Output the [X, Y] coordinate of the center of the cell containing the given text.  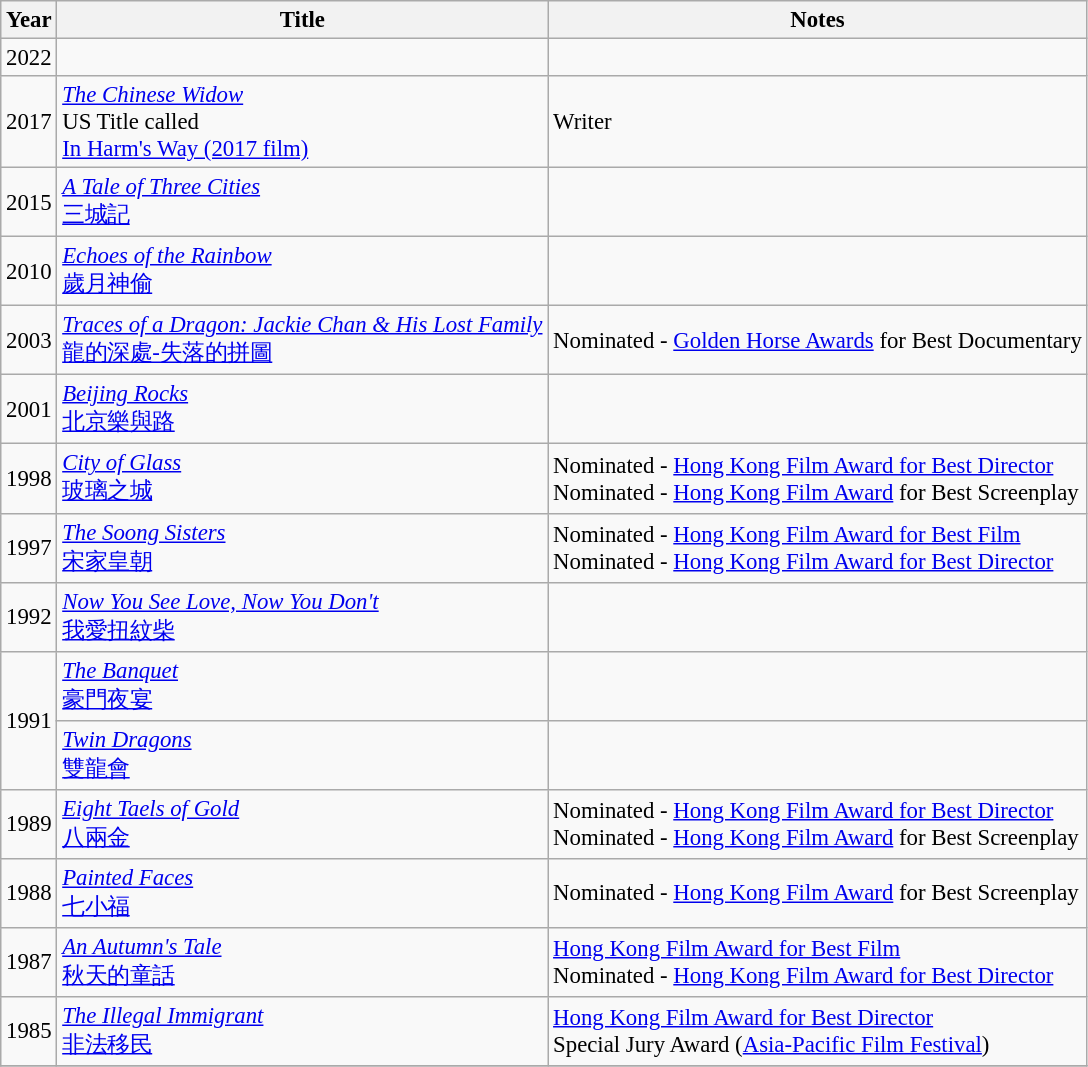
2003 [29, 340]
An Autumn's Tale秋天的童話 [302, 962]
Writer [818, 122]
Nominated - Hong Kong Film Award for Best FilmNominated - Hong Kong Film Award for Best Director [818, 548]
Hong Kong Film Award for Best DirectorSpecial Jury Award (Asia-Pacific Film Festival) [818, 1032]
Eight Taels of Gold八兩金 [302, 824]
Nominated - Hong Kong Film Award for Best Screenplay [818, 894]
A Tale of Three Cities三城記 [302, 202]
Now You See Love, Now You Don't我愛扭紋柴 [302, 616]
1989 [29, 824]
1998 [29, 478]
Traces of a Dragon: Jackie Chan & His Lost Family龍的深處-失落的拼圖 [302, 340]
1991 [29, 720]
The Banquet豪門夜宴 [302, 686]
Painted Faces七小福 [302, 894]
2015 [29, 202]
1985 [29, 1032]
Twin Dragons雙龍會 [302, 754]
The Soong Sisters宋家皇朝 [302, 548]
Title [302, 20]
The Illegal Immigrant非法移民 [302, 1032]
Nominated - Golden Horse Awards for Best Documentary [818, 340]
Beijing Rocks北京樂與路 [302, 410]
1987 [29, 962]
1992 [29, 616]
2022 [29, 58]
The Chinese WidowUS Title called In Harm's Way (2017 film) [302, 122]
Notes [818, 20]
1988 [29, 894]
2017 [29, 122]
Echoes of the Rainbow歲月神偷 [302, 272]
Year [29, 20]
2010 [29, 272]
Hong Kong Film Award for Best FilmNominated - Hong Kong Film Award for Best Director [818, 962]
2001 [29, 410]
City of Glass玻璃之城 [302, 478]
1997 [29, 548]
